Extract the [X, Y] coordinate from the center of the cell holding the provided text.  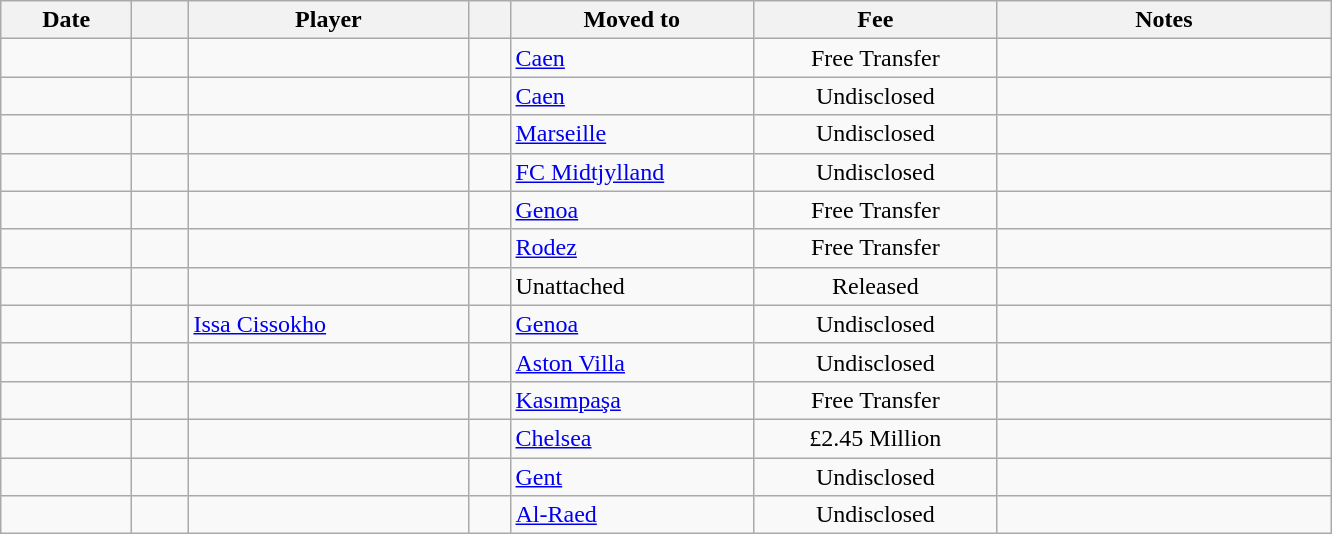
Gent [632, 477]
FC Midtjylland [632, 172]
Player [328, 20]
Al-Raed [632, 515]
Date [66, 20]
Marseille [632, 134]
£2.45 Million [876, 438]
Moved to [632, 20]
Notes [1164, 20]
Aston Villa [632, 362]
Unattached [632, 286]
Fee [876, 20]
Chelsea [632, 438]
Issa Cissokho [328, 324]
Kasımpaşa [632, 400]
Released [876, 286]
Rodez [632, 248]
